Return the (x, y) coordinate for the center point of the cell that contains the specified text.  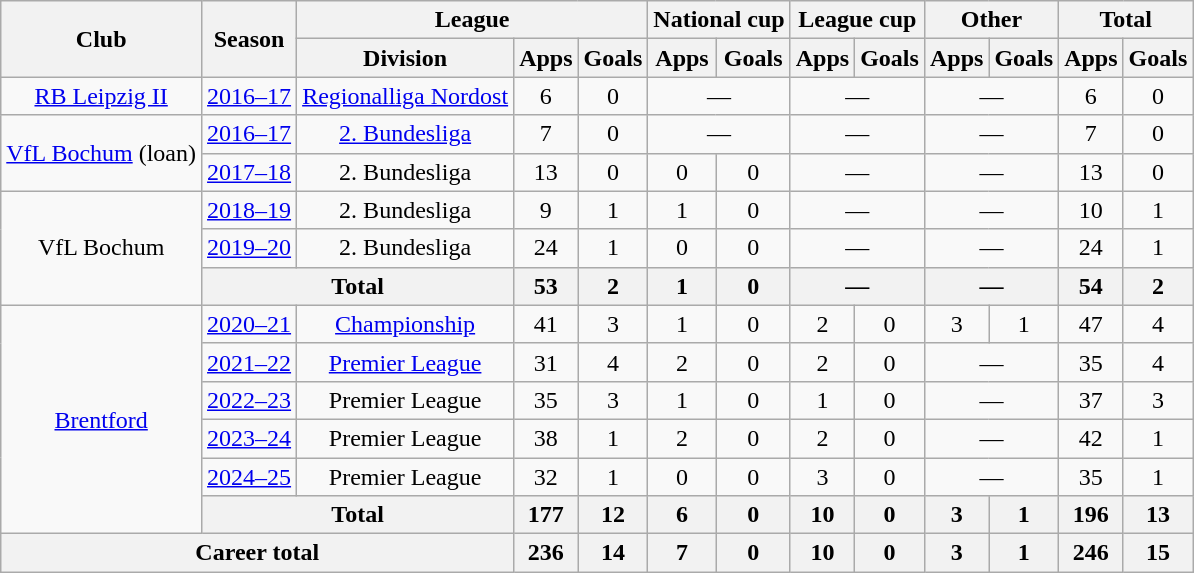
League (472, 20)
2017–18 (250, 172)
National cup (719, 20)
Career total (258, 553)
32 (546, 477)
246 (1091, 553)
9 (546, 210)
12 (613, 515)
2023–24 (250, 438)
41 (546, 324)
2021–22 (250, 362)
Other (991, 20)
53 (546, 286)
54 (1091, 286)
RB Leipzig II (102, 96)
196 (1091, 515)
47 (1091, 324)
38 (546, 438)
2020–21 (250, 324)
Club (102, 39)
177 (546, 515)
Division (406, 58)
2024–25 (250, 477)
236 (546, 553)
31 (546, 362)
42 (1091, 438)
League cup (857, 20)
Season (250, 39)
VfL Bochum (102, 248)
15 (1158, 553)
2022–23 (250, 400)
2018–19 (250, 210)
Regionalliga Nordost (406, 96)
VfL Bochum (loan) (102, 153)
37 (1091, 400)
2019–20 (250, 248)
Brentford (102, 419)
Championship (406, 324)
14 (613, 553)
